Extract the [x, y] coordinate from the center of the cell holding the provided text.  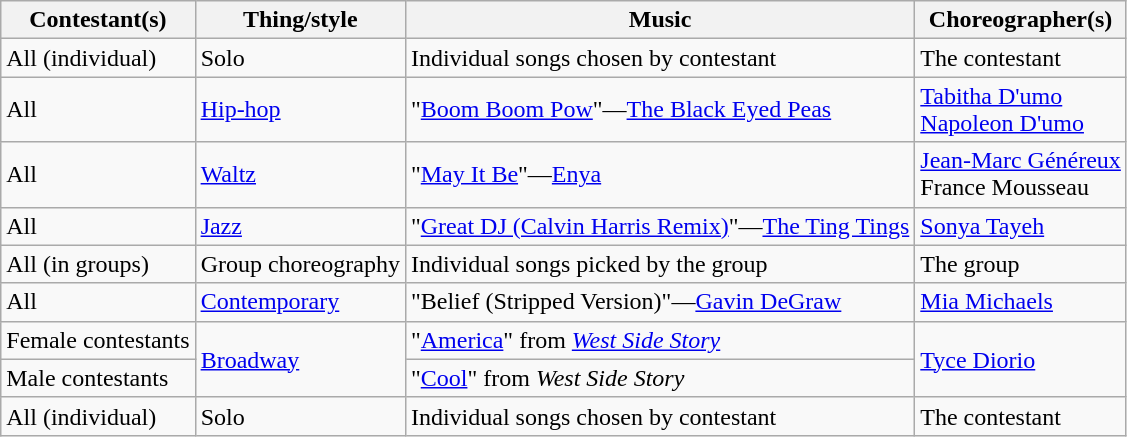
Jean-Marc GénéreuxFrance Mousseau [1021, 174]
Contemporary [300, 302]
Hip-hop [300, 110]
"May It Be"—Enya [660, 174]
Thing/style [300, 20]
"Boom Boom Pow"—The Black Eyed Peas [660, 110]
Tyce Diorio [1021, 359]
Tabitha D'umoNapoleon D'umo [1021, 110]
"Belief (Stripped Version)"—Gavin DeGraw [660, 302]
Waltz [300, 174]
Male contestants [98, 378]
Individual songs picked by the group [660, 264]
Mia Michaels [1021, 302]
Group choreography [300, 264]
Choreographer(s) [1021, 20]
Broadway [300, 359]
"Cool" from West Side Story [660, 378]
"America" from West Side Story [660, 340]
"Great DJ (Calvin Harris Remix)"—The Ting Tings [660, 226]
Contestant(s) [98, 20]
All (in groups) [98, 264]
Sonya Tayeh [1021, 226]
The group [1021, 264]
Female contestants [98, 340]
Music [660, 20]
Jazz [300, 226]
